Identify which cell holds the provided text, then report its (x, y) central coordinate. 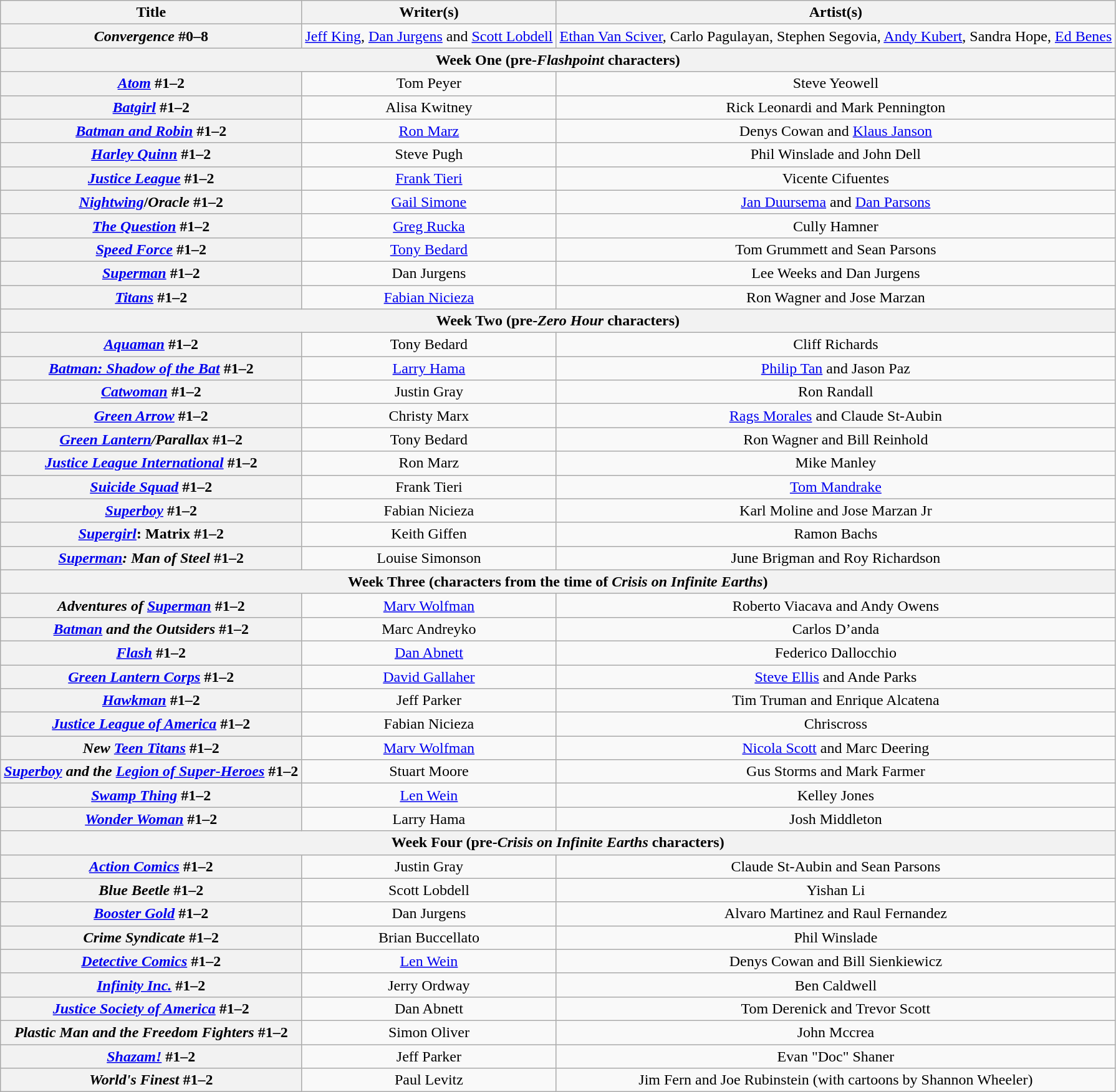
Cully Hamner (835, 226)
Philip Tan and Jason Paz (835, 368)
Steve Ellis and Ande Parks (835, 676)
Gus Storms and Mark Farmer (835, 772)
Jerry Ordway (429, 985)
Detective Comics #1–2 (151, 961)
Gail Simone (429, 202)
Justice League of America #1–2 (151, 724)
Claude St-Aubin and Sean Parsons (835, 866)
Flash #1–2 (151, 653)
Paul Levitz (429, 1080)
Ron Wagner and Bill Reinhold (835, 439)
Week Three (characters from the time of Crisis on Infinite Earths) (558, 582)
Green Lantern/Parallax #1–2 (151, 439)
Justice League International #1–2 (151, 463)
Ron Wagner and Jose Marzan (835, 297)
Simon Oliver (429, 1032)
Supergirl: Matrix #1–2 (151, 534)
Chriscross (835, 724)
Tom Grummett and Sean Parsons (835, 249)
Alisa Kwitney (429, 107)
Green Arrow #1–2 (151, 416)
Hawkman #1–2 (151, 701)
Swamp Thing #1–2 (151, 795)
Cliff Richards (835, 345)
Blue Beetle #1–2 (151, 890)
Justice Society of America #1–2 (151, 1008)
Steve Yeowell (835, 84)
Week Two (pre-Zero Hour characters) (558, 321)
Artist(s) (835, 12)
Marc Andreyko (429, 629)
John Mccrea (835, 1032)
New Teen Titans #1–2 (151, 748)
Superman #1–2 (151, 273)
Phil Winslade (835, 937)
Greg Rucka (429, 226)
Batman and Robin #1–2 (151, 131)
Tom Peyer (429, 84)
Phil Winslade and John Dell (835, 155)
Action Comics #1–2 (151, 866)
Batgirl #1–2 (151, 107)
Convergence #0–8 (151, 36)
Vicente Cifuentes (835, 178)
Adventures of Superman #1–2 (151, 605)
Justice League #1–2 (151, 178)
Evan "Doc" Shaner (835, 1056)
Scott Lobdell (429, 890)
Shazam! #1–2 (151, 1056)
Denys Cowan and Bill Sienkiewicz (835, 961)
Batman and the Outsiders #1–2 (151, 629)
Title (151, 12)
Nicola Scott and Marc Deering (835, 748)
David Gallaher (429, 676)
Writer(s) (429, 12)
Keith Giffen (429, 534)
Stuart Moore (429, 772)
Alvaro Martinez and Raul Fernandez (835, 914)
Ron Randall (835, 392)
Denys Cowan and Klaus Janson (835, 131)
Nightwing/Oracle #1–2 (151, 202)
Crime Syndicate #1–2 (151, 937)
Superboy and the Legion of Super-Heroes #1–2 (151, 772)
Louise Simonson (429, 558)
Jan Duursema and Dan Parsons (835, 202)
Carlos D’anda (835, 629)
Ramon Bachs (835, 534)
Week Four (pre-Crisis on Infinite Earths characters) (558, 843)
Booster Gold #1–2 (151, 914)
Infinity Inc. #1–2 (151, 985)
Yishan Li (835, 890)
Tom Derenick and Trevor Scott (835, 1008)
Josh Middleton (835, 819)
Aquaman #1–2 (151, 345)
Tom Mandrake (835, 487)
Speed Force #1–2 (151, 249)
Steve Pugh (429, 155)
Rick Leonardi and Mark Pennington (835, 107)
Brian Buccellato (429, 937)
Mike Manley (835, 463)
Superman: Man of Steel #1–2 (151, 558)
Karl Moline and Jose Marzan Jr (835, 510)
Lee Weeks and Dan Jurgens (835, 273)
Titans #1–2 (151, 297)
Christy Marx (429, 416)
Plastic Man and the Freedom Fighters #1–2 (151, 1032)
Jeff King, Dan Jurgens and Scott Lobdell (429, 36)
Rags Morales and Claude St-Aubin (835, 416)
Jim Fern and Joe Rubinstein (with cartoons by Shannon Wheeler) (835, 1080)
Week One (pre-Flashpoint characters) (558, 60)
Green Lantern Corps #1–2 (151, 676)
June Brigman and Roy Richardson (835, 558)
Suicide Squad #1–2 (151, 487)
Ben Caldwell (835, 985)
Federico Dallocchio (835, 653)
Roberto Viacava and Andy Owens (835, 605)
Atom #1–2 (151, 84)
Kelley Jones (835, 795)
Superboy #1–2 (151, 510)
Wonder Woman #1–2 (151, 819)
Harley Quinn #1–2 (151, 155)
Catwoman #1–2 (151, 392)
Batman: Shadow of the Bat #1–2 (151, 368)
Tim Truman and Enrique Alcatena (835, 701)
Ethan Van Sciver, Carlo Pagulayan, Stephen Segovia, Andy Kubert, Sandra Hope, Ed Benes (835, 36)
World's Finest #1–2 (151, 1080)
The Question #1–2 (151, 226)
